Return the [x, y] coordinate for the center point of the cell that contains the specified text.  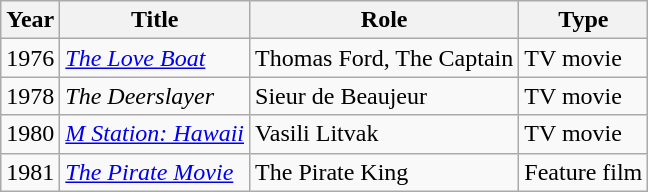
Sieur de Beaujeur [384, 96]
Title [155, 20]
Vasili Litvak [384, 134]
Year [30, 20]
1976 [30, 58]
1981 [30, 172]
The Deerslayer [155, 96]
The Pirate King [384, 172]
Feature film [584, 172]
1978 [30, 96]
Role [384, 20]
M Station: Hawaii [155, 134]
Type [584, 20]
1980 [30, 134]
The Love Boat [155, 58]
Thomas Ford, The Captain [384, 58]
The Pirate Movie [155, 172]
